Capture the cell that displays the provided text and extract its [x, y] central coordinate. 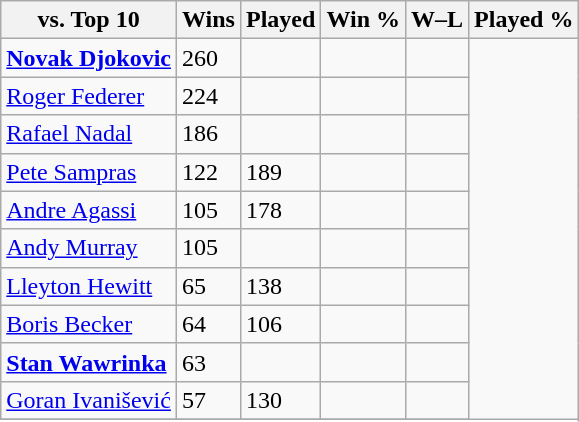
Lleyton Hewitt [89, 286]
Wins [208, 20]
186 [208, 134]
260 [208, 58]
Roger Federer [89, 96]
63 [208, 362]
224 [208, 96]
vs. Top 10 [89, 20]
178 [280, 210]
Boris Becker [89, 324]
Played % [524, 20]
189 [280, 172]
Goran Ivanišević [89, 400]
130 [280, 400]
Played [280, 20]
Andy Murray [89, 248]
122 [208, 172]
57 [208, 400]
Novak Djokovic [89, 58]
138 [280, 286]
106 [280, 324]
Andre Agassi [89, 210]
Pete Sampras [89, 172]
W–L [438, 20]
Rafael Nadal [89, 134]
65 [208, 286]
Stan Wawrinka [89, 362]
64 [208, 324]
Win % [364, 20]
